Capture the cell that displays the provided text and extract its [X, Y] central coordinate. 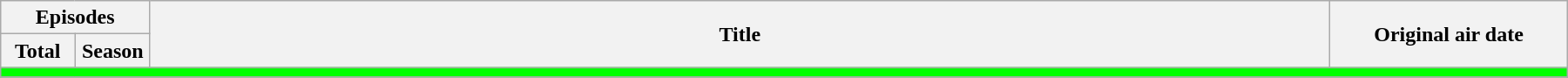
Original air date [1449, 34]
Season [112, 51]
Title [740, 34]
Episodes [75, 18]
Total [37, 51]
